Return the [X, Y] coordinate for the center point of the cell that contains the specified text.  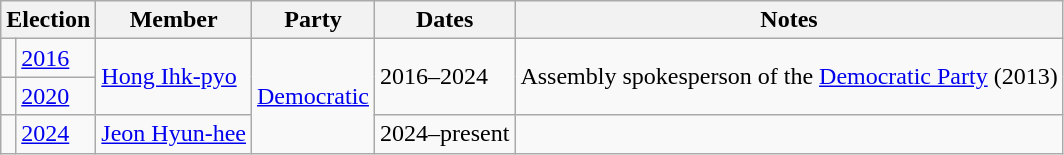
Assembly spokesperson of the Democratic Party (2013) [789, 77]
2016–2024 [445, 77]
Notes [789, 20]
2016 [56, 58]
Member [174, 20]
2024 [56, 134]
Dates [445, 20]
2024–present [445, 134]
Election [48, 20]
2020 [56, 96]
Hong Ihk-pyo [174, 77]
Party [314, 20]
Jeon Hyun-hee [174, 134]
Democratic [314, 96]
